Identify which cell holds the provided text, then report its (x, y) central coordinate. 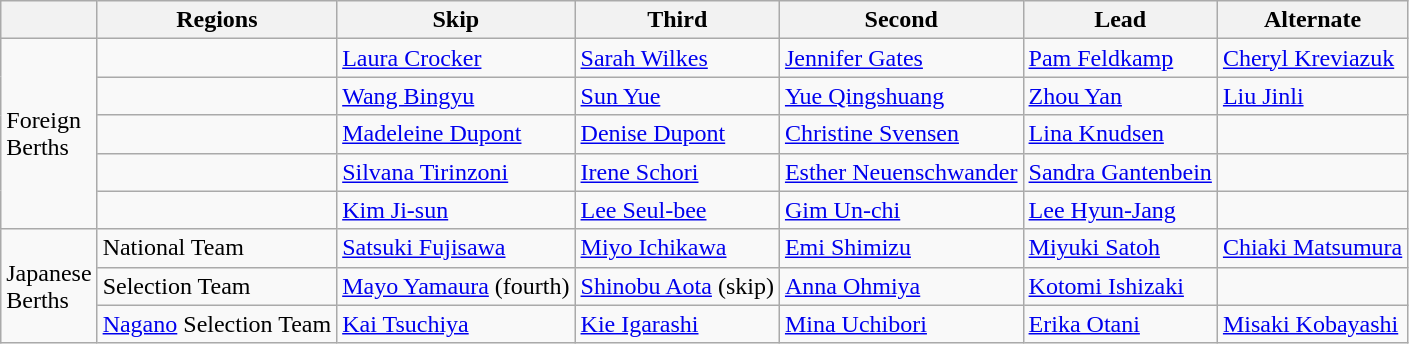
Selection Team (217, 286)
Misaki Kobayashi (1312, 324)
Sandra Gantenbein (1120, 172)
Sun Yue (677, 96)
Liu Jinli (1312, 96)
Irene Schori (677, 172)
Jennifer Gates (901, 58)
Chiaki Matsumura (1312, 248)
Japanese Berths (49, 286)
Laura Crocker (456, 58)
Lee Hyun-Jang (1120, 210)
Miyuki Satoh (1120, 248)
Alternate (1312, 20)
Second (901, 20)
Wang Bingyu (456, 96)
Zhou Yan (1120, 96)
Miyo Ichikawa (677, 248)
Regions (217, 20)
Emi Shimizu (901, 248)
Foreign Berths (49, 134)
Kai Tsuchiya (456, 324)
Yue Qingshuang (901, 96)
Madeleine Dupont (456, 134)
Erika Otani (1120, 324)
Denise Dupont (677, 134)
Satsuki Fujisawa (456, 248)
Shinobu Aota (skip) (677, 286)
Gim Un-chi (901, 210)
Cheryl Kreviazuk (1312, 58)
Lee Seul-bee (677, 210)
Nagano Selection Team (217, 324)
Pam Feldkamp (1120, 58)
Third (677, 20)
National Team (217, 248)
Anna Ohmiya (901, 286)
Kim Ji-sun (456, 210)
Silvana Tirinzoni (456, 172)
Kotomi Ishizaki (1120, 286)
Lead (1120, 20)
Christine Svensen (901, 134)
Skip (456, 20)
Mayo Yamaura (fourth) (456, 286)
Mina Uchibori (901, 324)
Kie Igarashi (677, 324)
Sarah Wilkes (677, 58)
Esther Neuenschwander (901, 172)
Lina Knudsen (1120, 134)
